Provide the (X, Y) coordinate of the cell's center where the given text is located.  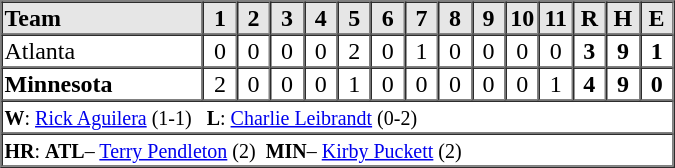
6 (388, 18)
5 (354, 18)
11 (556, 18)
Minnesota (103, 84)
H (623, 18)
Team (103, 18)
7 (422, 18)
Atlanta (103, 50)
10 (522, 18)
R (590, 18)
8 (455, 18)
HR: ATL– Terry Pendleton (2) MIN– Kirby Puckett (2) (338, 150)
E (657, 18)
W: Rick Aguilera (1-1) L: Charlie Leibrandt (0-2) (338, 116)
